For the text-containing cell, return its midpoint in [X, Y] coordinate format. 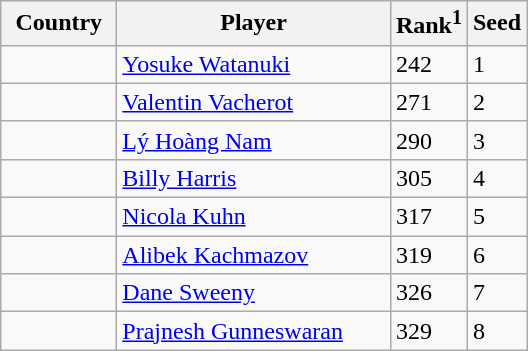
1 [496, 64]
319 [428, 255]
326 [428, 293]
2 [496, 102]
317 [428, 217]
Seed [496, 24]
Valentin Vacherot [254, 102]
4 [496, 178]
305 [428, 178]
Lý Hoàng Nam [254, 140]
Rank1 [428, 24]
3 [496, 140]
7 [496, 293]
Yosuke Watanuki [254, 64]
8 [496, 331]
271 [428, 102]
290 [428, 140]
Player [254, 24]
Prajnesh Gunneswaran [254, 331]
329 [428, 331]
6 [496, 255]
Country [59, 24]
242 [428, 64]
Nicola Kuhn [254, 217]
Dane Sweeny [254, 293]
Billy Harris [254, 178]
Alibek Kachmazov [254, 255]
5 [496, 217]
